Find where the given text appears and provide that cell's center as [x, y] coordinate. 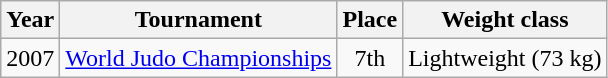
Weight class [505, 20]
7th [370, 58]
Place [370, 20]
World Judo Championships [198, 58]
2007 [30, 58]
Lightweight (73 kg) [505, 58]
Tournament [198, 20]
Year [30, 20]
